Detect which cell encompasses the target text, then output its (x, y) center coordinate. 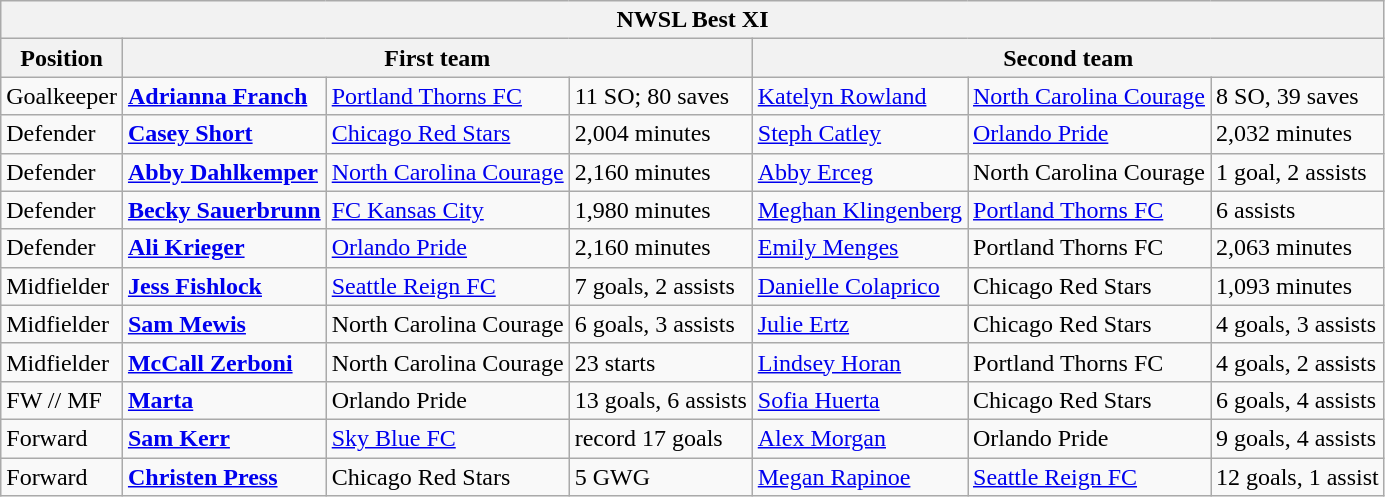
6 assists (1297, 210)
13 goals, 6 assists (660, 400)
Abby Dahlkemper (224, 172)
FC Kansas City (448, 210)
FW // MF (62, 400)
Sofia Huerta (860, 400)
Sam Mewis (224, 324)
Christen Press (224, 477)
2,004 minutes (660, 134)
record 17 goals (660, 438)
7 goals, 2 assists (660, 286)
Ali Krieger (224, 248)
Megan Rapinoe (860, 477)
Becky Sauerbrunn (224, 210)
Goalkeeper (62, 96)
Steph Catley (860, 134)
4 goals, 3 assists (1297, 324)
Jess Fishlock (224, 286)
Meghan Klingenberg (860, 210)
Marta (224, 400)
Second team (1068, 58)
Abby Erceg (860, 172)
Katelyn Rowland (860, 96)
6 goals, 3 assists (660, 324)
Casey Short (224, 134)
2,032 minutes (1297, 134)
1,980 minutes (660, 210)
Danielle Colaprico (860, 286)
Julie Ertz (860, 324)
4 goals, 2 assists (1297, 362)
9 goals, 4 assists (1297, 438)
Alex Morgan (860, 438)
First team (437, 58)
6 goals, 4 assists (1297, 400)
Emily Menges (860, 248)
1 goal, 2 assists (1297, 172)
Lindsey Horan (860, 362)
Position (62, 58)
2,063 minutes (1297, 248)
1,093 minutes (1297, 286)
23 starts (660, 362)
5 GWG (660, 477)
11 SO; 80 saves (660, 96)
NWSL Best XI (692, 20)
Sky Blue FC (448, 438)
Adrianna Franch (224, 96)
McCall Zerboni (224, 362)
8 SO, 39 saves (1297, 96)
Sam Kerr (224, 438)
12 goals, 1 assist (1297, 477)
